Scan for the cell matching the given text and deliver its (X, Y) coordinate at center. 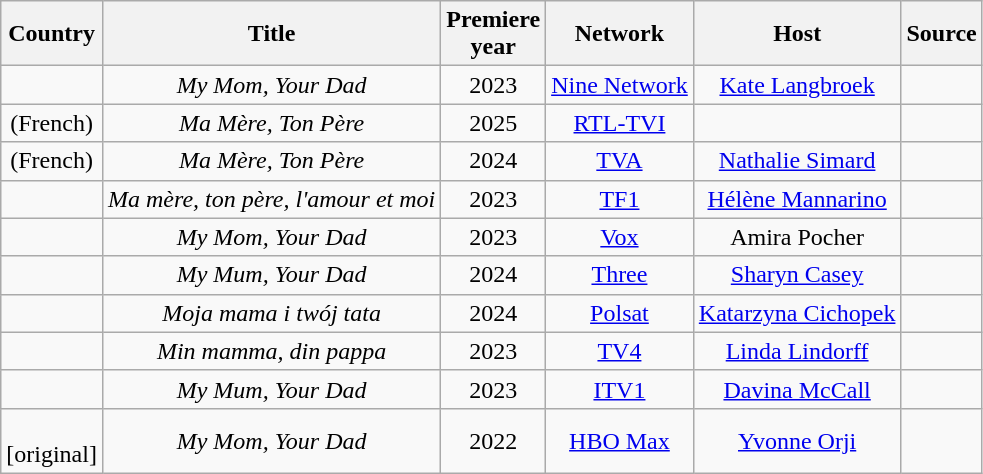
Davina McCall (797, 389)
[original] (52, 440)
Title (271, 34)
Kate Langbroek (797, 85)
Three (620, 275)
Linda Lindorff (797, 351)
Source (942, 34)
Yvonne Orji (797, 440)
TVA (620, 161)
HBO Max (620, 440)
Moja mama i twój tata (271, 313)
Country (52, 34)
Katarzyna Cichopek (797, 313)
Polsat (620, 313)
Nathalie Simard (797, 161)
Min mamma, din pappa (271, 351)
TF1 (620, 199)
Vox (620, 237)
Sharyn Casey (797, 275)
Amira Pocher (797, 237)
TV4 (620, 351)
2025 (494, 123)
Nine Network (620, 85)
Network (620, 34)
Premiereyear (494, 34)
Ma mère, ton père, l'amour et moi (271, 199)
Host (797, 34)
ITV1 (620, 389)
2022 (494, 440)
RTL-TVI (620, 123)
Hélène Mannarino (797, 199)
